For the text-containing cell, return its midpoint in (x, y) coordinate format. 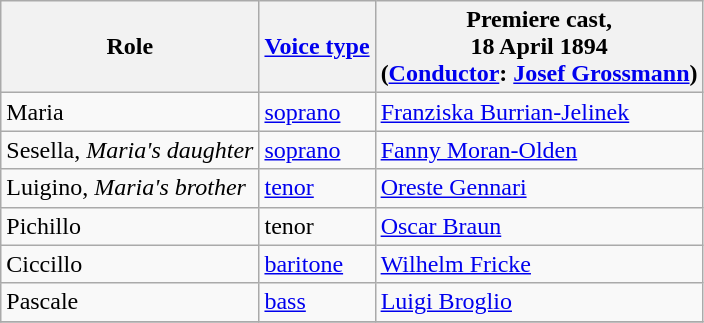
Luigino, Maria's brother (130, 188)
bass (317, 302)
Wilhelm Fricke (539, 264)
Fanny Moran-Olden (539, 150)
Luigi Broglio (539, 302)
Oscar Braun (539, 226)
Sesella, Maria's daughter (130, 150)
Ciccillo (130, 264)
Voice type (317, 47)
Pichillo (130, 226)
Maria (130, 112)
baritone (317, 264)
Pascale (130, 302)
Role (130, 47)
Franziska Burrian-Jelinek (539, 112)
Oreste Gennari (539, 188)
Premiere cast,18 April 1894(Conductor: Josef Grossmann) (539, 47)
